Determine the [X, Y] coordinate at the center of the cell enclosing the given text.  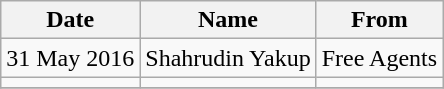
Name [228, 20]
Free Agents [379, 58]
Shahrudin Yakup [228, 58]
From [379, 20]
31 May 2016 [70, 58]
Date [70, 20]
